Search for the cell housing the specified text and yield its [x, y] center coordinate. 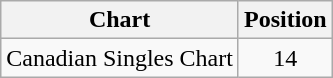
Position [285, 20]
Chart [120, 20]
Canadian Singles Chart [120, 58]
14 [285, 58]
